Locate the cell with the specified text and output its (x, y) center coordinate. 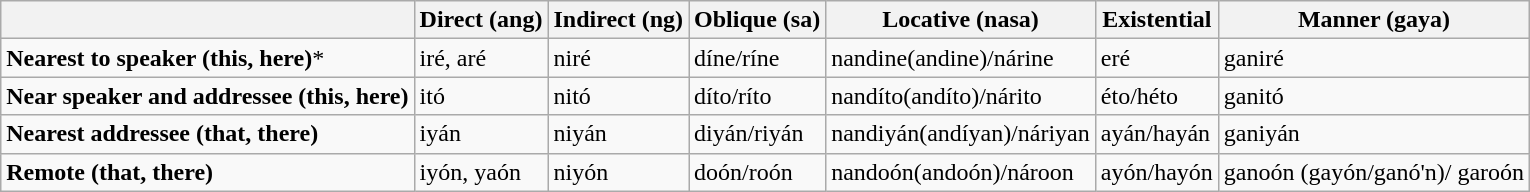
ganoón (gayón/ganó'n)/ garoón (1374, 172)
eré (1156, 58)
Locative (nasa) (961, 20)
ayón/hayón (1156, 172)
iré, aré (481, 58)
nandiyán(andíyan)/náriyan (961, 134)
ganitó (1374, 96)
Nearest addressee (that, there) (208, 134)
Indirect (ng) (618, 20)
diyán/riyán (758, 134)
niyón (618, 172)
nandíto(andíto)/nárito (961, 96)
nitó (618, 96)
Direct (ang) (481, 20)
díne/ríne (758, 58)
Oblique (sa) (758, 20)
díto/ríto (758, 96)
ganiyán (1374, 134)
Manner (gaya) (1374, 20)
iyón, yaón (481, 172)
nandine(andine)/nárine (961, 58)
iyán (481, 134)
Nearest to speaker (this, here)* (208, 58)
Near speaker and addressee (this, here) (208, 96)
éto/héto (1156, 96)
niyán (618, 134)
niré (618, 58)
ganiré (1374, 58)
Existential (1156, 20)
nandoón(andoón)/nároon (961, 172)
Remote (that, there) (208, 172)
itó (481, 96)
ayán/hayán (1156, 134)
doón/roón (758, 172)
